Pinpoint the cell where the given text exists, returning its (X, Y) midpoint coordinate. 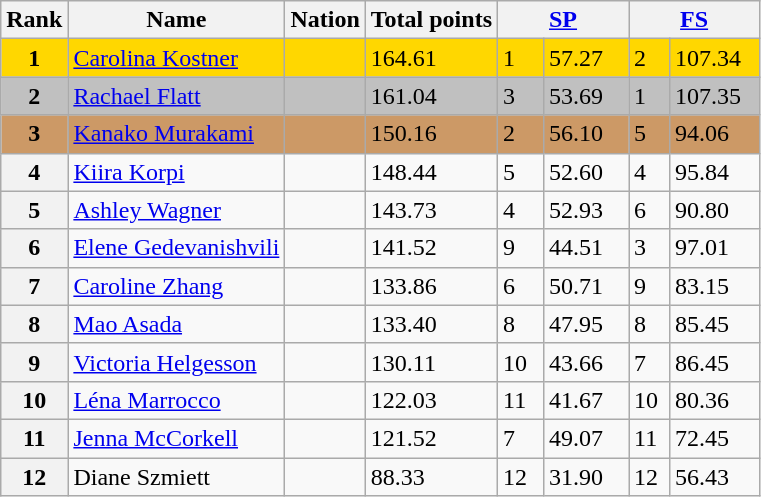
95.84 (715, 172)
94.06 (715, 134)
150.16 (431, 134)
Ashley Wagner (176, 210)
Nation (325, 20)
143.73 (431, 210)
Léna Marrocco (176, 400)
Rank (34, 20)
90.80 (715, 210)
107.34 (715, 58)
FS (694, 20)
148.44 (431, 172)
72.45 (715, 438)
53.69 (586, 96)
141.52 (431, 248)
107.35 (715, 96)
31.90 (586, 477)
Total points (431, 20)
SP (564, 20)
130.11 (431, 362)
88.33 (431, 477)
49.07 (586, 438)
56.43 (715, 477)
Jenna McCorkell (176, 438)
97.01 (715, 248)
50.71 (586, 286)
Kanako Murakami (176, 134)
Caroline Zhang (176, 286)
122.03 (431, 400)
133.86 (431, 286)
44.51 (586, 248)
Diane Szmiett (176, 477)
Mao Asada (176, 324)
Carolina Kostner (176, 58)
80.36 (715, 400)
Kiira Korpi (176, 172)
52.60 (586, 172)
121.52 (431, 438)
83.15 (715, 286)
133.40 (431, 324)
56.10 (586, 134)
161.04 (431, 96)
47.95 (586, 324)
41.67 (586, 400)
86.45 (715, 362)
43.66 (586, 362)
Victoria Helgesson (176, 362)
Elene Gedevanishvili (176, 248)
52.93 (586, 210)
Rachael Flatt (176, 96)
85.45 (715, 324)
57.27 (586, 58)
Name (176, 20)
164.61 (431, 58)
